Search for the cell housing the specified text and yield its [x, y] center coordinate. 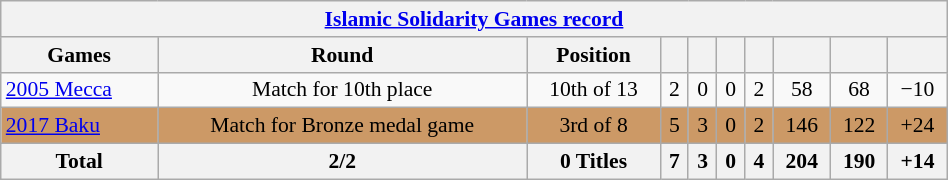
146 [802, 126]
2005 Mecca [80, 90]
58 [802, 90]
Islamic Solidarity Games record [474, 19]
190 [858, 162]
+14 [918, 162]
+24 [918, 126]
5 [674, 126]
Total [80, 162]
10th of 13 [594, 90]
68 [858, 90]
0 Titles [594, 162]
4 [759, 162]
7 [674, 162]
Games [80, 55]
3rd of 8 [594, 126]
Position [594, 55]
2/2 [342, 162]
Match for 10th place [342, 90]
Match for Bronze medal game [342, 126]
2017 Baku [80, 126]
204 [802, 162]
Round [342, 55]
−10 [918, 90]
122 [858, 126]
